Extract the (X, Y) coordinate from the center of the cell holding the provided text.  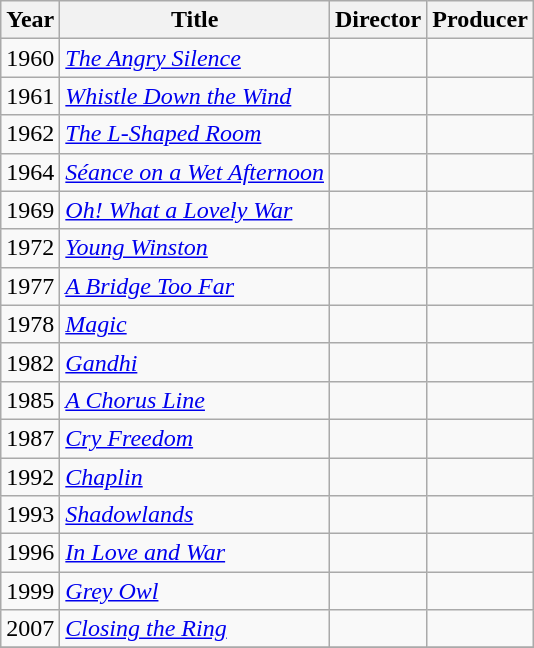
Cry Freedom (195, 438)
2007 (30, 629)
Director (378, 20)
Closing the Ring (195, 629)
1962 (30, 134)
In Love and War (195, 553)
The L-Shaped Room (195, 134)
1961 (30, 96)
Magic (195, 324)
Chaplin (195, 477)
Oh! What a Lovely War (195, 210)
1964 (30, 172)
1996 (30, 553)
A Chorus Line (195, 400)
1992 (30, 477)
Grey Owl (195, 591)
1977 (30, 286)
1978 (30, 324)
1999 (30, 591)
Gandhi (195, 362)
Title (195, 20)
1982 (30, 362)
Year (30, 20)
1969 (30, 210)
Shadowlands (195, 515)
Young Winston (195, 248)
Séance on a Wet Afternoon (195, 172)
1987 (30, 438)
Whistle Down the Wind (195, 96)
A Bridge Too Far (195, 286)
1972 (30, 248)
The Angry Silence (195, 58)
1993 (30, 515)
Producer (480, 20)
1960 (30, 58)
1985 (30, 400)
